From the cell containing the given text, extract its center point as (x, y) coordinate. 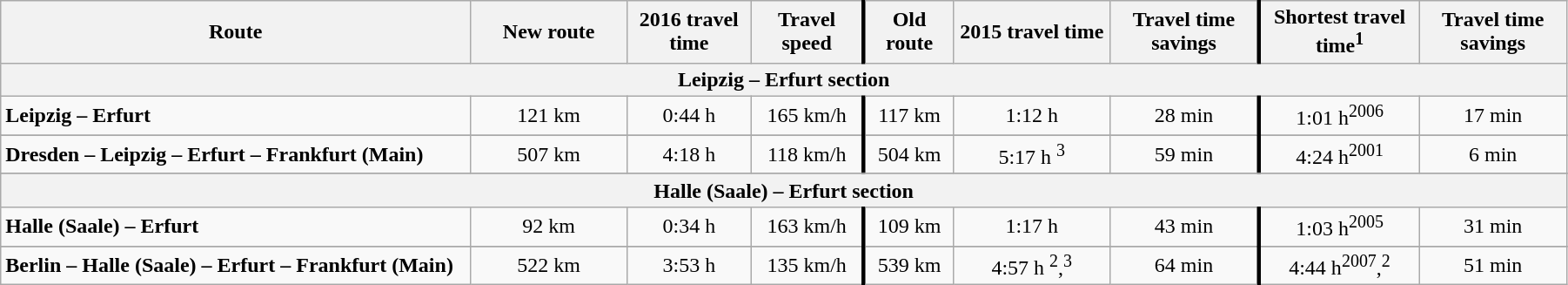
135 km/h (807, 265)
Leipzig – Erfurt section (784, 79)
Old route (908, 32)
4:57 h 2,3 (1032, 265)
109 km (908, 227)
Halle (Saale) – Erfurt (236, 227)
117 km (908, 115)
0:44 h (689, 115)
Dresden – Leipzig – Erfurt – Frankfurt (Main) (236, 155)
522 km (549, 265)
6 min (1493, 155)
28 min (1185, 115)
64 min (1185, 265)
1:03 h2005 (1339, 227)
51 min (1493, 265)
43 min (1185, 227)
Travel speed (807, 32)
Route (236, 32)
118 km/h (807, 155)
31 min (1493, 227)
4:18 h (689, 155)
504 km (908, 155)
3:53 h (689, 265)
4:24 h2001 (1339, 155)
507 km (549, 155)
165 km/h (807, 115)
2015 travel time (1032, 32)
Halle (Saale) – Erfurt section (784, 190)
92 km (549, 227)
New route (549, 32)
5:17 h 3 (1032, 155)
59 min (1185, 155)
1:01 h2006 (1339, 115)
163 km/h (807, 227)
Shortest travel time1 (1339, 32)
Berlin – Halle (Saale) – Erfurt – Frankfurt (Main) (236, 265)
539 km (908, 265)
Leipzig – Erfurt (236, 115)
121 km (549, 115)
17 min (1493, 115)
1:17 h (1032, 227)
0:34 h (689, 227)
4:44 h2007,2 (1339, 265)
1:12 h (1032, 115)
2016 travel time (689, 32)
